Find where the given text appears and provide that cell's center as (X, Y) coordinate. 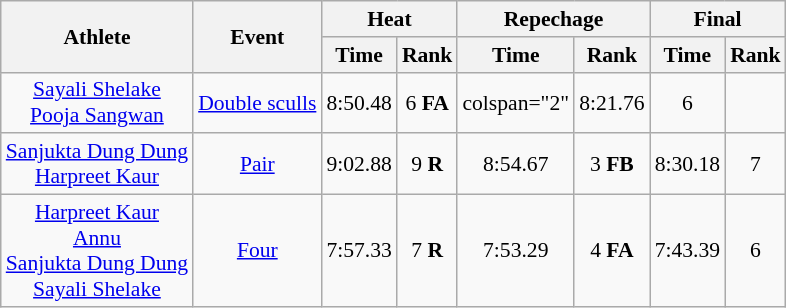
8:50.48 (358, 102)
4 FA (612, 251)
colspan="2" (516, 102)
Repechage (553, 19)
7 R (428, 251)
7:57.33 (358, 251)
7:53.29 (516, 251)
Sayali ShelakePooja Sangwan (97, 102)
Heat (389, 19)
6 FA (428, 102)
9 R (428, 164)
Harpreet KaurAnnuSanjukta Dung DungSayali Shelake (97, 251)
Event (257, 36)
Sanjukta Dung DungHarpreet Kaur (97, 164)
3 FB (612, 164)
7:43.39 (688, 251)
8:54.67 (516, 164)
Four (257, 251)
8:21.76 (612, 102)
Pair (257, 164)
8:30.18 (688, 164)
Final (718, 19)
7 (756, 164)
9:02.88 (358, 164)
Double sculls (257, 102)
Athlete (97, 36)
